For the text-containing cell, return its midpoint in (x, y) coordinate format. 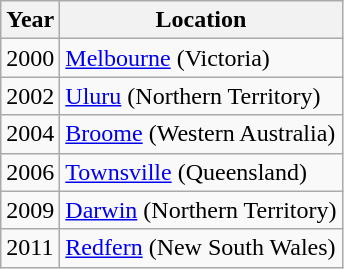
2004 (30, 134)
Melbourne (Victoria) (201, 58)
Uluru (Northern Territory) (201, 96)
Redfern (New South Wales) (201, 248)
Townsville (Queensland) (201, 172)
2006 (30, 172)
2009 (30, 210)
2011 (30, 248)
Year (30, 20)
Location (201, 20)
2002 (30, 96)
Broome (Western Australia) (201, 134)
Darwin (Northern Territory) (201, 210)
2000 (30, 58)
